From the cell containing the given text, extract its center point as (X, Y) coordinate. 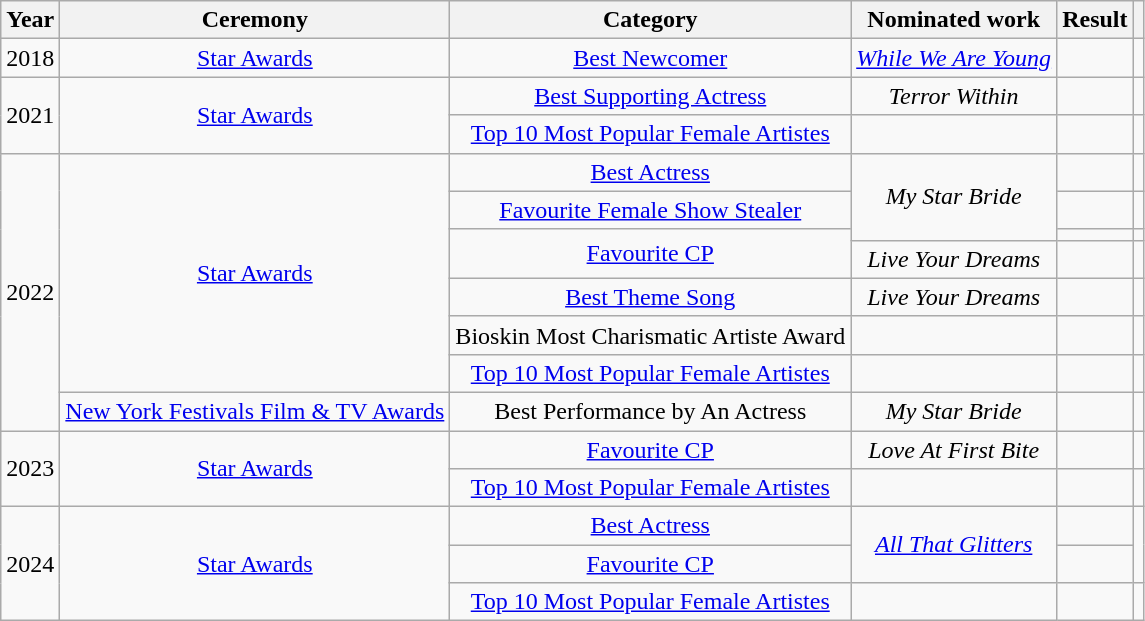
Year (30, 20)
While We Are Young (954, 58)
2021 (30, 115)
Favourite Female Show Stealer (650, 210)
Terror Within (954, 96)
Best Newcomer (650, 58)
Bioskin Most Charismatic Artiste Award (650, 335)
2024 (30, 564)
All That Glitters (954, 545)
Ceremony (255, 20)
2023 (30, 468)
Best Supporting Actress (650, 96)
Category (650, 20)
Result (1095, 20)
2018 (30, 58)
Love At First Bite (954, 449)
Nominated work (954, 20)
New York Festivals Film & TV Awards (255, 411)
Best Theme Song (650, 297)
Best Performance by An Actress (650, 411)
2022 (30, 292)
